Extract the [X, Y] coordinate from the center of the cell holding the provided text.  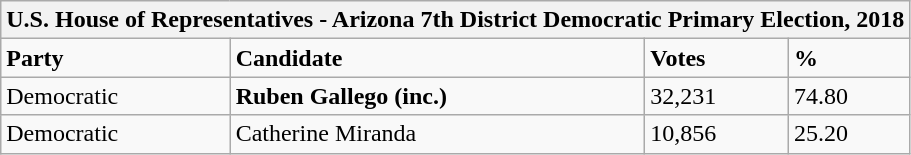
74.80 [850, 96]
10,856 [717, 134]
Votes [717, 58]
32,231 [717, 96]
Party [116, 58]
Catherine Miranda [438, 134]
25.20 [850, 134]
U.S. House of Representatives - Arizona 7th District Democratic Primary Election, 2018 [456, 20]
% [850, 58]
Candidate [438, 58]
Ruben Gallego (inc.) [438, 96]
